Search for the cell housing the specified text and yield its (X, Y) center coordinate. 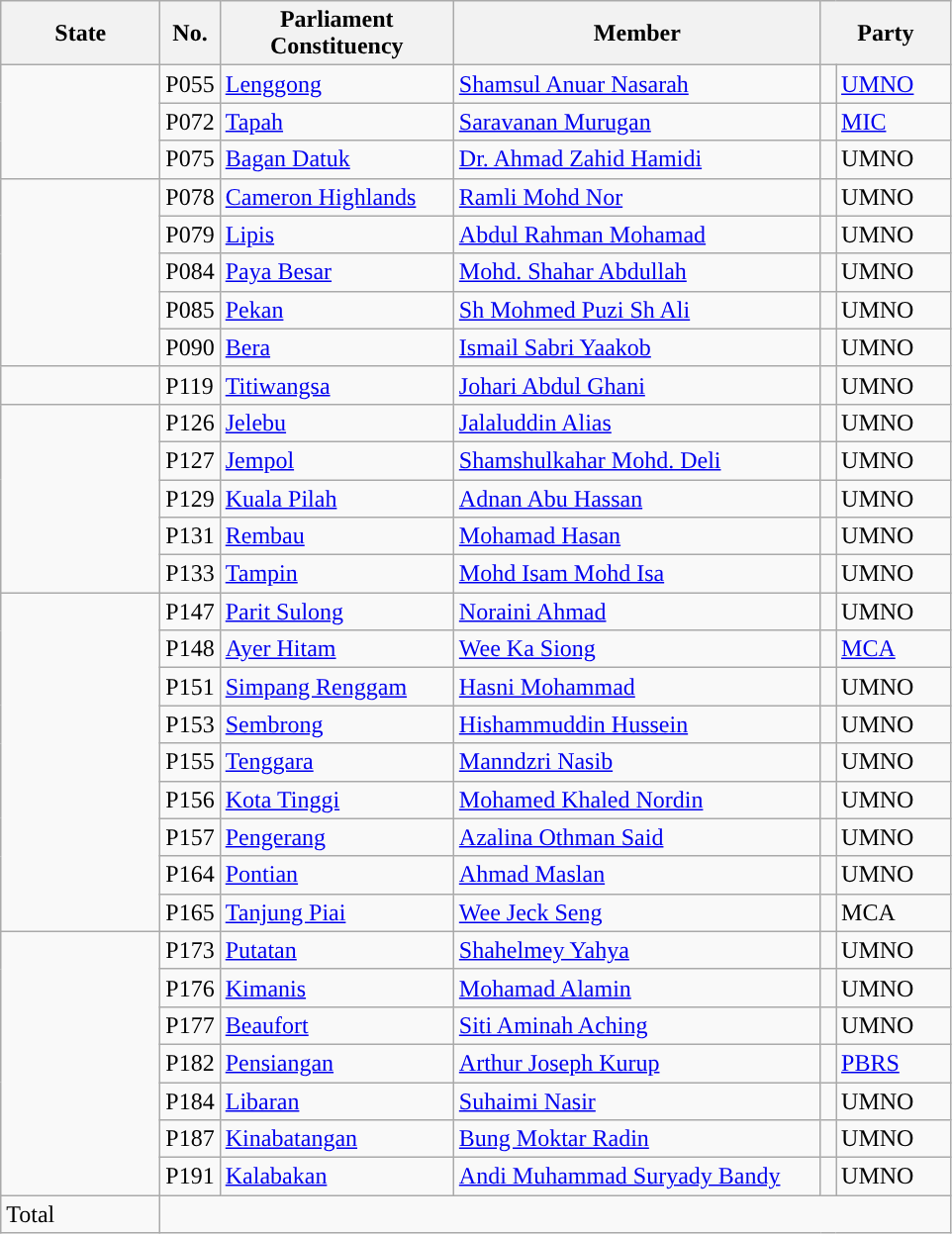
Jempol (336, 460)
Pontian (336, 875)
PBRS (894, 1063)
Ayer Hitam (336, 649)
Paya Besar (336, 272)
Ismail Sabri Yaakob (637, 347)
Sh Mohmed Puzi Sh Ali (637, 310)
Member (637, 34)
P085 (190, 310)
Johari Abdul Ghani (637, 385)
P147 (190, 612)
Wee Jeck Seng (637, 912)
Kinabatangan (336, 1139)
P191 (190, 1177)
Andi Muhammad Suryady Bandy (637, 1177)
P084 (190, 272)
Sembrong (336, 724)
Bagan Datuk (336, 159)
P153 (190, 724)
P176 (190, 988)
Rembau (336, 536)
P127 (190, 460)
P126 (190, 423)
P148 (190, 649)
Manndzri Nasib (637, 762)
P157 (190, 837)
Mohamed Khaled Nordin (637, 800)
Pensiangan (336, 1063)
Bung Moktar Radin (637, 1139)
Lipis (336, 235)
Pekan (336, 310)
Siti Aminah Aching (637, 1025)
Bera (336, 347)
P129 (190, 498)
P182 (190, 1063)
Kimanis (336, 988)
Azalina Othman Said (637, 837)
Arthur Joseph Kurup (637, 1063)
P156 (190, 800)
State (81, 34)
Shamshulkahar Mohd. Deli (637, 460)
No. (190, 34)
Cameron Highlands (336, 197)
P090 (190, 347)
Putatan (336, 950)
Beaufort (336, 1025)
Libaran (336, 1101)
Tapah (336, 122)
Kota Tinggi (336, 800)
Ramli Mohd Nor (637, 197)
Adnan Abu Hassan (637, 498)
P173 (190, 950)
P187 (190, 1139)
Shamsul Anuar Nasarah (637, 84)
P072 (190, 122)
Jalaluddin Alias (637, 423)
Mohamad Hasan (637, 536)
Tenggara (336, 762)
MIC (894, 122)
Titiwangsa (336, 385)
Kuala Pilah (336, 498)
Simpang Renggam (336, 687)
Ahmad Maslan (637, 875)
P184 (190, 1101)
Kalabakan (336, 1177)
Pengerang (336, 837)
Jelebu (336, 423)
Dr. Ahmad Zahid Hamidi (637, 159)
Suhaimi Nasir (637, 1101)
Parliament Constituency (336, 34)
P075 (190, 159)
P079 (190, 235)
Hishammuddin Hussein (637, 724)
Total (81, 1214)
Wee Ka Siong (637, 649)
P119 (190, 385)
P133 (190, 574)
P155 (190, 762)
Noraini Ahmad (637, 612)
Parit Sulong (336, 612)
Mohamad Alamin (637, 988)
Abdul Rahman Mohamad (637, 235)
Mohd. Shahar Abdullah (637, 272)
Party (885, 34)
P131 (190, 536)
P151 (190, 687)
Hasni Mohammad (637, 687)
P078 (190, 197)
Tanjung Piai (336, 912)
P055 (190, 84)
Saravanan Murugan (637, 122)
Lenggong (336, 84)
P164 (190, 875)
Tampin (336, 574)
P177 (190, 1025)
Mohd Isam Mohd Isa (637, 574)
Shahelmey Yahya (637, 950)
P165 (190, 912)
